Detect which cell encompasses the target text, then output its (x, y) center coordinate. 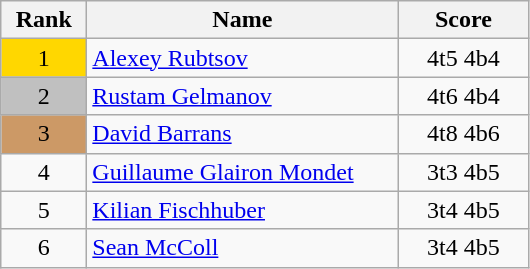
3 (44, 134)
Name (242, 20)
Kilian Fischhuber (242, 210)
David Barrans (242, 134)
5 (44, 210)
4t8 4b6 (464, 134)
1 (44, 58)
4t6 4b4 (464, 96)
Rank (44, 20)
Rustam Gelmanov (242, 96)
Guillaume Glairon Mondet (242, 172)
3t3 4b5 (464, 172)
Sean McColl (242, 248)
6 (44, 248)
Alexey Rubtsov (242, 58)
2 (44, 96)
4t5 4b4 (464, 58)
Score (464, 20)
4 (44, 172)
